Locate the cell with the specified text and output its [x, y] center coordinate. 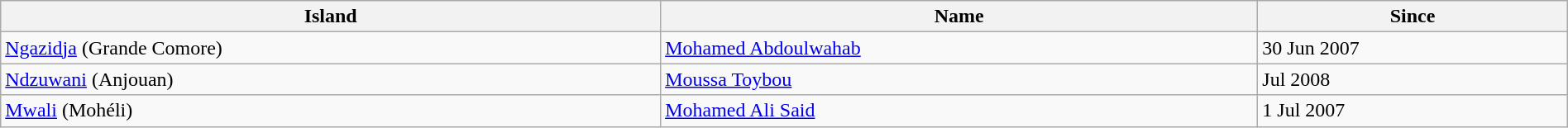
1 Jul 2007 [1413, 111]
Ndzuwani (Anjouan) [331, 79]
Mwali (Mohéli) [331, 111]
Island [331, 17]
Ngazidja (Grande Comore) [331, 48]
Name [959, 17]
Jul 2008 [1413, 79]
Since [1413, 17]
Mohamed Abdoulwahab [959, 48]
Mohamed Ali Said [959, 111]
Moussa Toybou [959, 79]
30 Jun 2007 [1413, 48]
